Determine the (X, Y) coordinate at the center of the cell enclosing the given text.  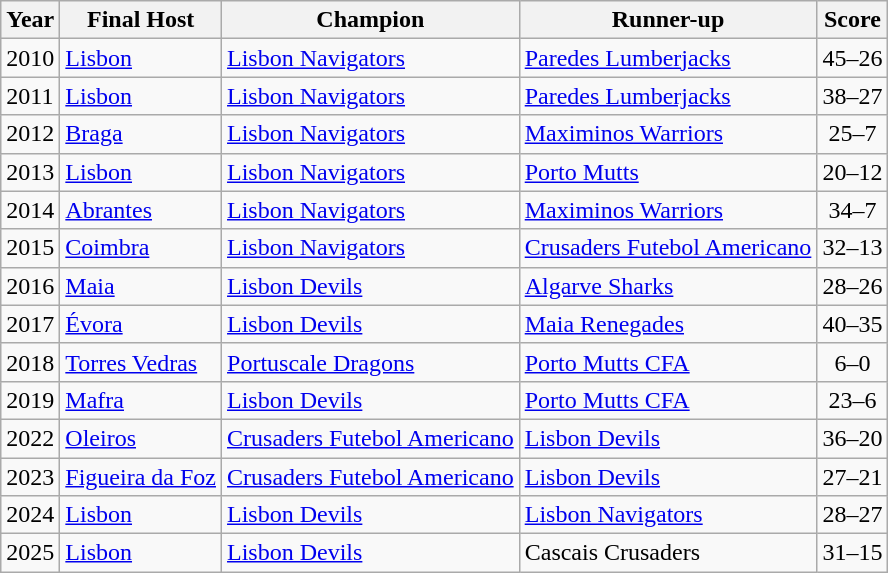
Algarve Sharks (668, 286)
25–7 (852, 134)
23–6 (852, 400)
2012 (30, 134)
Final Host (141, 20)
Portuscale Dragons (371, 362)
Runner-up (668, 20)
Braga (141, 134)
40–35 (852, 324)
Cascais Crusaders (668, 553)
2014 (30, 210)
Porto Mutts (668, 172)
2019 (30, 400)
Torres Vedras (141, 362)
2013 (30, 172)
Champion (371, 20)
6–0 (852, 362)
2015 (30, 248)
28–27 (852, 515)
31–15 (852, 553)
2010 (30, 58)
2025 (30, 553)
Évora (141, 324)
34–7 (852, 210)
2018 (30, 362)
Maia Renegades (668, 324)
2023 (30, 477)
38–27 (852, 96)
32–13 (852, 248)
Score (852, 20)
2022 (30, 438)
28–26 (852, 286)
Mafra (141, 400)
2017 (30, 324)
Figueira da Foz (141, 477)
36–20 (852, 438)
2016 (30, 286)
20–12 (852, 172)
2024 (30, 515)
45–26 (852, 58)
Oleiros (141, 438)
Year (30, 20)
2011 (30, 96)
27–21 (852, 477)
Abrantes (141, 210)
Maia (141, 286)
Coimbra (141, 248)
